For the text-containing cell, return its midpoint in [X, Y] coordinate format. 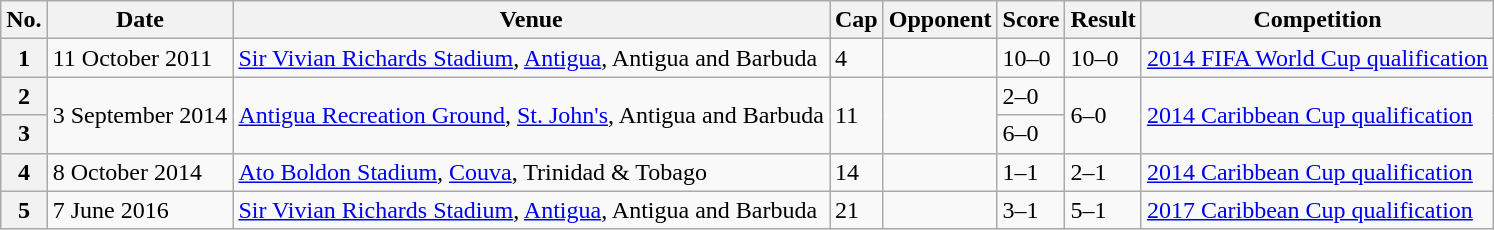
5 [24, 210]
2017 Caribbean Cup qualification [1317, 210]
1 [24, 58]
Result [1103, 20]
Score [1031, 20]
Opponent [940, 20]
No. [24, 20]
5–1 [1103, 210]
14 [857, 172]
Antigua Recreation Ground, St. John's, Antigua and Barbuda [532, 115]
2 [24, 96]
1–1 [1031, 172]
Ato Boldon Stadium, Couva, Trinidad & Tobago [532, 172]
7 June 2016 [140, 210]
2014 FIFA World Cup qualification [1317, 58]
2–1 [1103, 172]
3 September 2014 [140, 115]
Cap [857, 20]
8 October 2014 [140, 172]
11 October 2011 [140, 58]
Date [140, 20]
21 [857, 210]
Competition [1317, 20]
3 [24, 134]
11 [857, 115]
Venue [532, 20]
2–0 [1031, 96]
3–1 [1031, 210]
